Locate the cell with the specified text and output its (x, y) center coordinate. 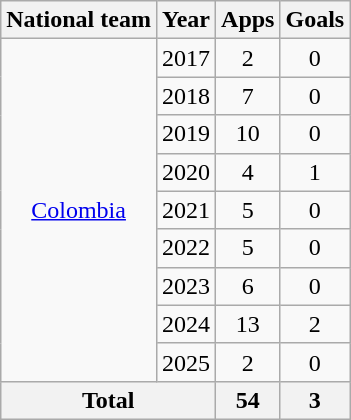
2022 (186, 248)
Year (186, 20)
2024 (186, 324)
1 (315, 172)
National team (79, 20)
2020 (186, 172)
3 (315, 400)
4 (248, 172)
2017 (186, 58)
10 (248, 134)
54 (248, 400)
7 (248, 96)
2023 (186, 286)
2021 (186, 210)
Apps (248, 20)
2019 (186, 134)
Colombia (79, 210)
Goals (315, 20)
6 (248, 286)
Total (108, 400)
2025 (186, 362)
2018 (186, 96)
13 (248, 324)
